For the text-containing cell, return its midpoint in (x, y) coordinate format. 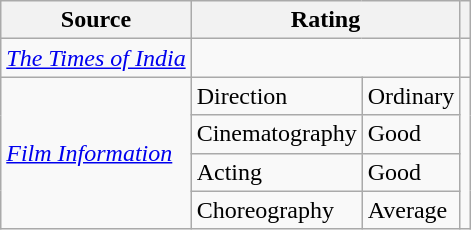
Average (411, 210)
Source (96, 20)
Rating (326, 20)
Direction (276, 96)
Film Information (96, 153)
The Times of India (96, 58)
Acting (276, 172)
Cinematography (276, 134)
Ordinary (411, 96)
Choreography (276, 210)
